From the cell containing the given text, extract its center point as [X, Y] coordinate. 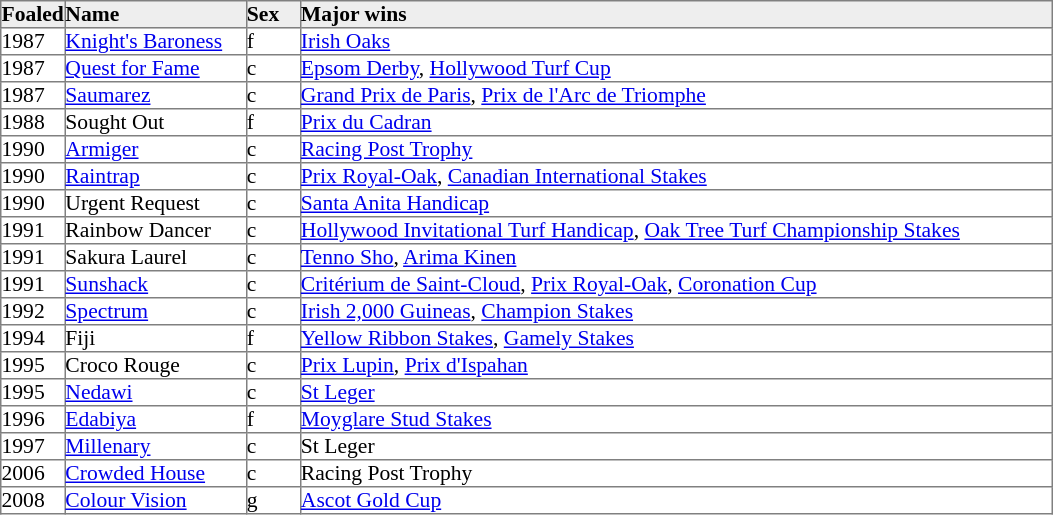
1994 [33, 338]
Urgent Request [156, 204]
Crowded House [156, 474]
Critérium de Saint-Cloud, Prix Royal-Oak, Coronation Cup [676, 284]
Saumarez [156, 96]
Sought Out [156, 122]
2008 [33, 500]
Tenno Sho, Arima Kinen [676, 258]
Nedawi [156, 392]
Irish 2,000 Guineas, Champion Stakes [676, 312]
Foaled [33, 14]
Epsom Derby, Hollywood Turf Cup [676, 68]
1988 [33, 122]
Ascot Gold Cup [676, 500]
Sunshack [156, 284]
Spectrum [156, 312]
Rainbow Dancer [156, 230]
Edabiya [156, 420]
Knight's Baroness [156, 42]
Grand Prix de Paris, Prix de l'Arc de Triomphe [676, 96]
Prix Lupin, Prix d'Ispahan [676, 366]
1992 [33, 312]
Millenary [156, 446]
1996 [33, 420]
Hollywood Invitational Turf Handicap, Oak Tree Turf Championship Stakes [676, 230]
Raintrap [156, 176]
Major wins [676, 14]
Fiji [156, 338]
Armiger [156, 150]
Sakura Laurel [156, 258]
Moyglare Stud Stakes [676, 420]
Prix du Cadran [676, 122]
g [273, 500]
2006 [33, 474]
Croco Rouge [156, 366]
Colour Vision [156, 500]
Sex [273, 14]
Irish Oaks [676, 42]
1997 [33, 446]
Prix Royal-Oak, Canadian International Stakes [676, 176]
Name [156, 14]
Yellow Ribbon Stakes, Gamely Stakes [676, 338]
Quest for Fame [156, 68]
Santa Anita Handicap [676, 204]
